Return the (x, y) coordinate for the center point of the cell that contains the specified text.  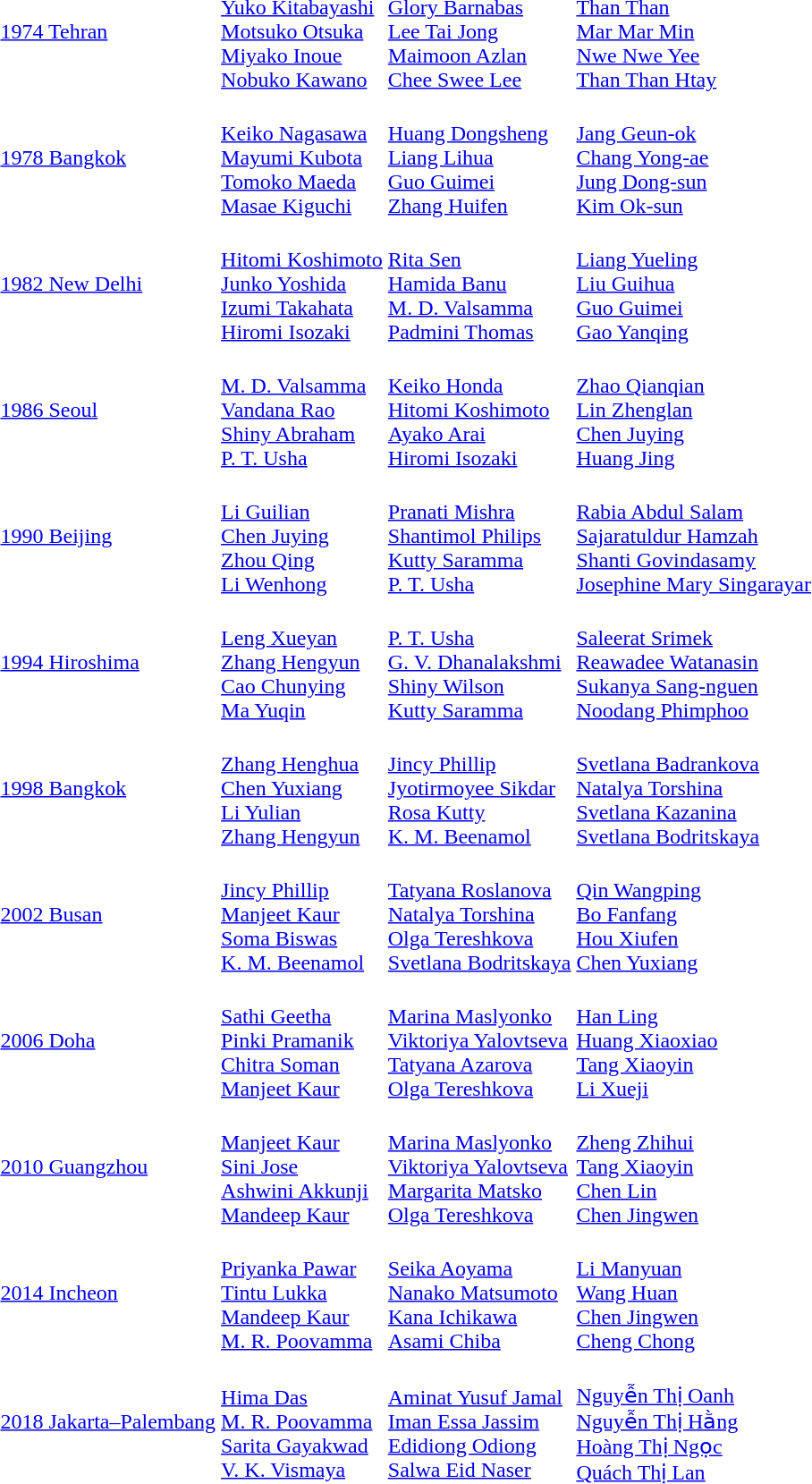
Rita SenHamida BanuM. D. ValsammaPadmini Thomas (479, 284)
Jincy PhillipManjeet KaurSoma BiswasK. M. Beenamol (302, 914)
P. T. UshaG. V. DhanalakshmiShiny WilsonKutty Saramma (479, 662)
Leng XueyanZhang HengyunCao ChunyingMa Yuqin (302, 662)
Pranati MishraShantimol PhilipsKutty SarammaP. T. Usha (479, 536)
Zhang HenghuaChen YuxiangLi YulianZhang Hengyun (302, 788)
Priyanka PawarTintu LukkaMandeep KaurM. R. Poovamma (302, 1293)
Marina MaslyonkoViktoriya YalovtsevaMargarita MatskoOlga Tereshkova (479, 1166)
Li GuilianChen JuyingZhou QingLi Wenhong (302, 536)
Marina MaslyonkoViktoriya YalovtsevaTatyana AzarovaOlga Tereshkova (479, 1040)
Sathi GeethaPinki PramanikChitra SomanManjeet Kaur (302, 1040)
Manjeet KaurSini JoseAshwini AkkunjiMandeep Kaur (302, 1166)
Hitomi KoshimotoJunko YoshidaIzumi TakahataHiromi Isozaki (302, 284)
Keiko NagasawaMayumi KubotaTomoko MaedaMasae Kiguchi (302, 157)
Jincy PhillipJyotirmoyee SikdarRosa KuttyK. M. Beenamol (479, 788)
Tatyana RoslanovaNatalya TorshinaOlga TereshkovaSvetlana Bodritskaya (479, 914)
Huang DongshengLiang LihuaGuo GuimeiZhang Huifen (479, 157)
Seika AoyamaNanako MatsumotoKana IchikawaAsami Chiba (479, 1293)
Keiko HondaHitomi KoshimotoAyako AraiHiromi Isozaki (479, 410)
M. D. ValsammaVandana RaoShiny AbrahamP. T. Usha (302, 410)
